Pinpoint the cell where the given text exists, returning its [x, y] midpoint coordinate. 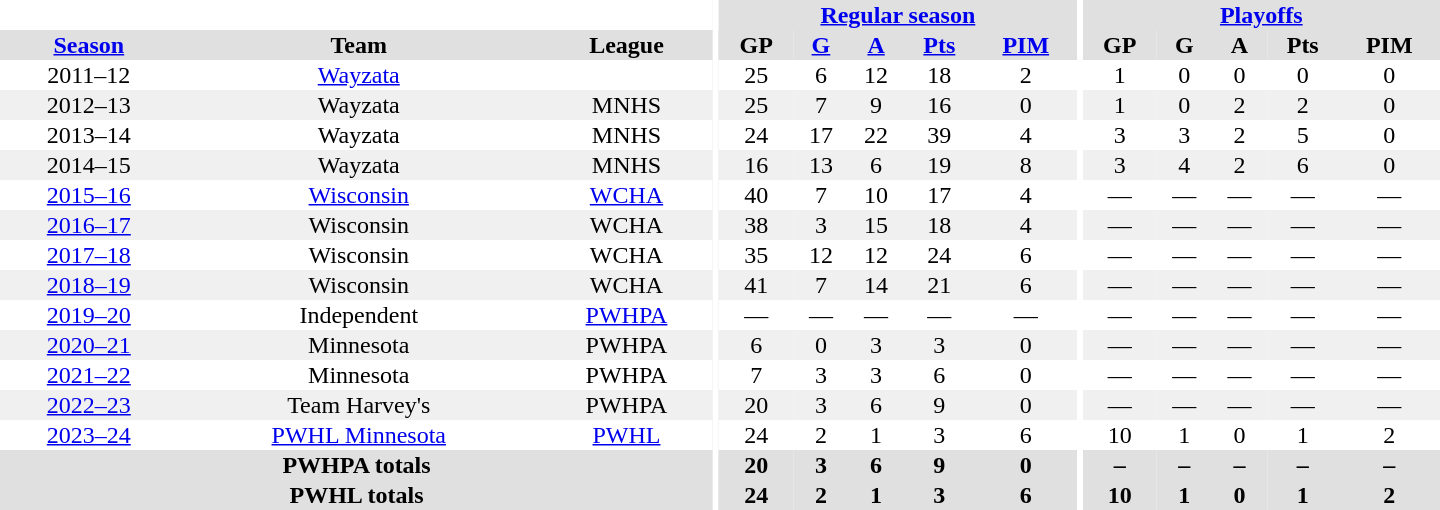
2011–12 [89, 75]
PWHPA totals [356, 465]
Independent [359, 315]
League [626, 45]
2019–20 [89, 315]
2018–19 [89, 285]
39 [940, 135]
5 [1302, 135]
PWHL Minnesota [359, 435]
13 [820, 165]
PWHL [626, 435]
2021–22 [89, 375]
40 [756, 195]
2013–14 [89, 135]
22 [876, 135]
PWHL totals [356, 495]
Regular season [898, 15]
2023–24 [89, 435]
2020–21 [89, 345]
2017–18 [89, 255]
19 [940, 165]
2022–23 [89, 405]
41 [756, 285]
Team Harvey's [359, 405]
2015–16 [89, 195]
2016–17 [89, 225]
15 [876, 225]
2014–15 [89, 165]
Playoffs [1262, 15]
Team [359, 45]
Season [89, 45]
35 [756, 255]
14 [876, 285]
21 [940, 285]
8 [1026, 165]
38 [756, 225]
2012–13 [89, 105]
